Identify which cell holds the provided text, then report its (x, y) central coordinate. 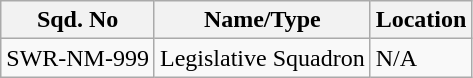
Sqd. No (78, 20)
Legislative Squadron (262, 58)
SWR-NM-999 (78, 58)
Location (421, 20)
Name/Type (262, 20)
N/A (421, 58)
